Detect which cell encompasses the target text, then output its (X, Y) center coordinate. 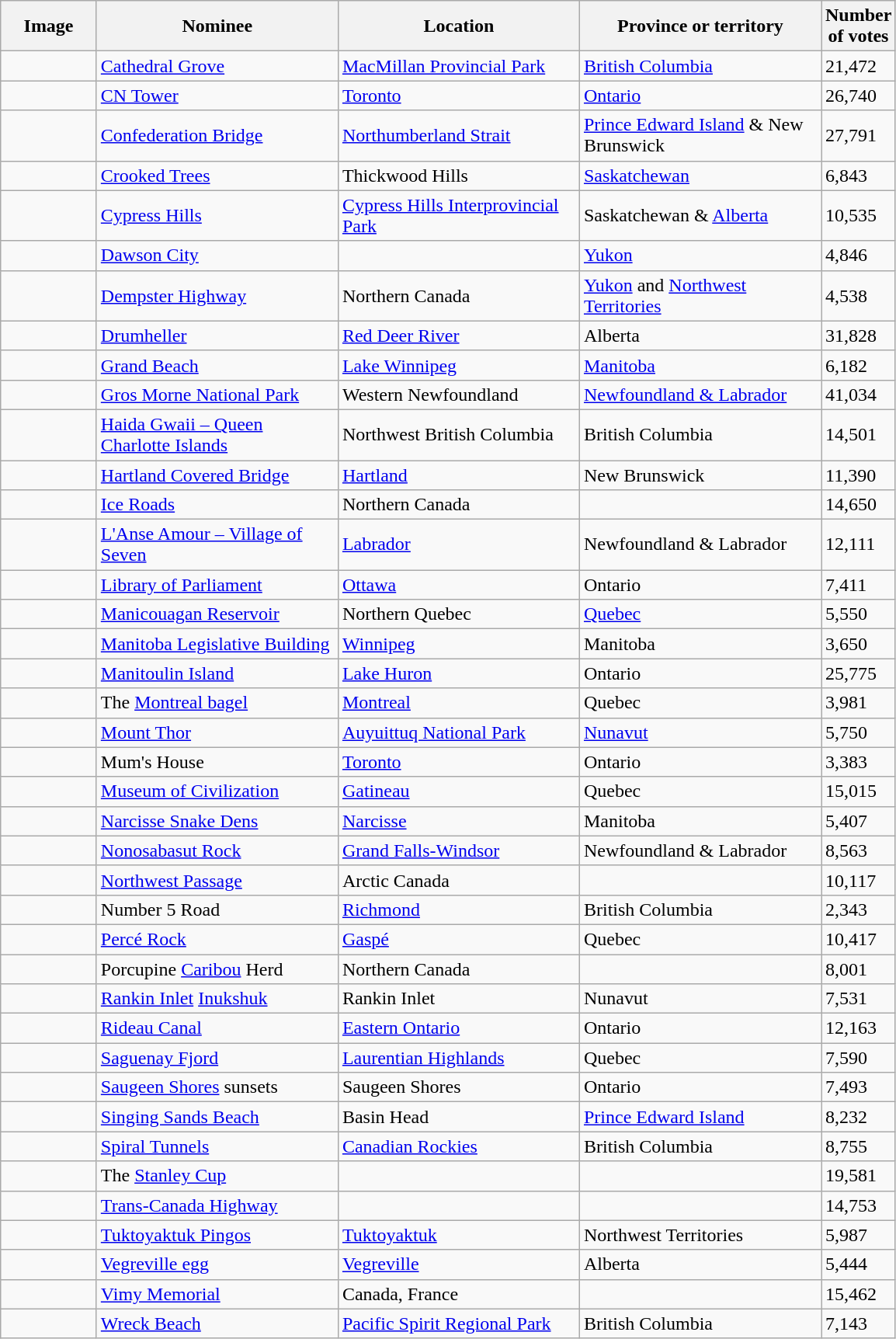
3,981 (859, 703)
Percé Rock (217, 939)
Northwest British Columbia (458, 435)
3,650 (859, 644)
11,390 (859, 475)
10,117 (859, 880)
Museum of Civilization (217, 791)
Gros Morne National Park (217, 395)
8,563 (859, 850)
Saugeen Shores sunsets (217, 1087)
12,111 (859, 545)
Manicouagan Reservoir (217, 614)
Location (458, 26)
Tuktoyaktuk (458, 1235)
41,034 (859, 395)
Eastern Ontario (458, 1028)
15,015 (859, 791)
5,444 (859, 1264)
CN Tower (217, 96)
The Stanley Cup (217, 1176)
Ottawa (458, 585)
Tuktoyaktuk Pingos (217, 1235)
4,538 (859, 295)
Northumberland Strait (458, 135)
25,775 (859, 673)
Singing Sands Beach (217, 1117)
Porcupine Caribou Herd (217, 969)
Labrador (458, 545)
Red Deer River (458, 336)
15,462 (859, 1294)
Trans-Canada Highway (217, 1205)
MacMillan Provincial Park (458, 66)
14,650 (859, 505)
Western Newfoundland (458, 395)
Cypress Hills (217, 216)
Wreck Beach (217, 1323)
Manitoba Legislative Building (217, 644)
7,531 (859, 999)
2,343 (859, 909)
Arctic Canada (458, 880)
Number of votes (859, 26)
Northwest Territories (700, 1235)
5,407 (859, 821)
Manitoulin Island (217, 673)
Image (49, 26)
Ice Roads (217, 505)
8,001 (859, 969)
12,163 (859, 1028)
Cypress Hills Interprovincial Park (458, 216)
Saguenay Fjord (217, 1058)
Richmond (458, 909)
Grand Falls-Windsor (458, 850)
Winnipeg (458, 644)
7,493 (859, 1087)
Northwest Passage (217, 880)
Narcisse Snake Dens (217, 821)
Saskatchewan (700, 176)
Lake Winnipeg (458, 365)
Haida Gwaii – Queen Charlotte Islands (217, 435)
Province or territory (700, 26)
Library of Parliament (217, 585)
Yukon (700, 256)
Rankin Inlet (458, 999)
7,411 (859, 585)
Number 5 Road (217, 909)
Northern Quebec (458, 614)
Hartland (458, 475)
Narcisse (458, 821)
10,417 (859, 939)
Thickwood Hills (458, 176)
Mount Thor (217, 732)
Rideau Canal (217, 1028)
Laurentian Highlands (458, 1058)
5,750 (859, 732)
26,740 (859, 96)
Vegreville egg (217, 1264)
Mum's House (217, 762)
8,755 (859, 1146)
Prince Edward Island & New Brunswick (700, 135)
14,753 (859, 1205)
21,472 (859, 66)
27,791 (859, 135)
14,501 (859, 435)
7,143 (859, 1323)
Saskatchewan & Alberta (700, 216)
Cathedral Grove (217, 66)
Nominee (217, 26)
Hartland Covered Bridge (217, 475)
Vimy Memorial (217, 1294)
Gatineau (458, 791)
6,843 (859, 176)
Saugeen Shores (458, 1087)
Confederation Bridge (217, 135)
Drumheller (217, 336)
Basin Head (458, 1117)
7,590 (859, 1058)
Spiral Tunnels (217, 1146)
L'Anse Amour – Village of Seven (217, 545)
6,182 (859, 365)
Gaspé (458, 939)
19,581 (859, 1176)
Crooked Trees (217, 176)
4,846 (859, 256)
Grand Beach (217, 365)
New Brunswick (700, 475)
Pacific Spirit Regional Park (458, 1323)
8,232 (859, 1117)
31,828 (859, 336)
Dawson City (217, 256)
Prince Edward Island (700, 1117)
Rankin Inlet Inukshuk (217, 999)
Yukon and Northwest Territories (700, 295)
The Montreal bagel (217, 703)
5,550 (859, 614)
Lake Huron (458, 673)
Canada, France (458, 1294)
5,987 (859, 1235)
Nonosabasut Rock (217, 850)
Dempster Highway (217, 295)
Auyuittuq National Park (458, 732)
Vegreville (458, 1264)
3,383 (859, 762)
Montreal (458, 703)
Canadian Rockies (458, 1146)
10,535 (859, 216)
